Pinpoint the cell where the given text exists, returning its [x, y] midpoint coordinate. 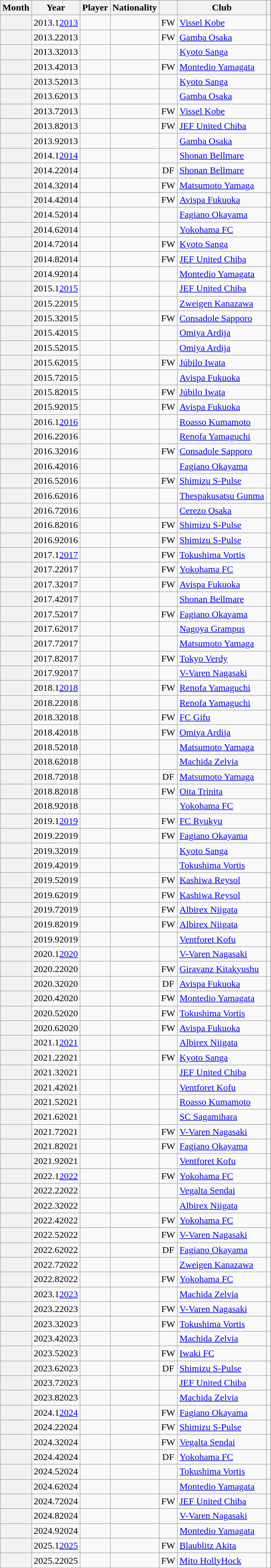
2023.62023 [56, 1368]
2014.32014 [56, 185]
Cerezo Osaka [222, 510]
2019.92019 [56, 939]
2015.42015 [56, 333]
2014.42014 [56, 200]
2014.12014 [56, 155]
2024.12024 [56, 1413]
2019.82019 [56, 925]
Year [56, 8]
2019.72019 [56, 910]
Player [95, 8]
2020.22020 [56, 969]
Iwaki FC [222, 1353]
2022.82022 [56, 1279]
2021.42021 [56, 1087]
2022.32022 [56, 1206]
FC Gifu [222, 718]
2017.32017 [56, 584]
2024.92024 [56, 1531]
2016.62016 [56, 496]
2023.82023 [56, 1398]
2017.12017 [56, 555]
2013.82013 [56, 126]
2013.42013 [56, 67]
Blaublitz Akita [222, 1545]
Month [16, 8]
2023.32023 [56, 1324]
2021.92021 [56, 1161]
2018.22018 [56, 703]
2021.72021 [56, 1132]
Oita Trinita [222, 791]
2021.32021 [56, 1072]
2017.82017 [56, 659]
Tokyo Verdy [222, 659]
2020.62020 [56, 1028]
2022.12022 [56, 1176]
2023.42023 [56, 1338]
Nagoya Grampus [222, 629]
2021.12021 [56, 1043]
2018.42018 [56, 732]
2021.22021 [56, 1058]
2023.52023 [56, 1353]
SC Sagamihara [222, 1117]
2019.32019 [56, 850]
2023.72023 [56, 1383]
Mito HollyHock [222, 1560]
2013.12013 [56, 23]
2017.22017 [56, 570]
2024.32024 [56, 1442]
2016.42016 [56, 466]
FC Ryukyu [222, 821]
2023.12023 [56, 1294]
2022.52022 [56, 1235]
2014.92014 [56, 274]
2013.92013 [56, 141]
2013.22013 [56, 37]
2025.12025 [56, 1545]
2019.52019 [56, 880]
2015.62015 [56, 362]
2020.12020 [56, 954]
2015.22015 [56, 303]
2019.62019 [56, 895]
2024.82024 [56, 1516]
2016.22016 [56, 437]
2017.52017 [56, 614]
2014.82014 [56, 259]
2024.52024 [56, 1472]
2020.32020 [56, 984]
2024.22024 [56, 1427]
2023.22023 [56, 1309]
2021.62021 [56, 1117]
2013.62013 [56, 96]
2013.72013 [56, 111]
2015.92015 [56, 407]
2013.32013 [56, 52]
2022.62022 [56, 1250]
2016.92016 [56, 540]
2024.62024 [56, 1486]
2015.12015 [56, 289]
2013.52013 [56, 82]
2022.22022 [56, 1191]
2014.52014 [56, 215]
2018.92018 [56, 806]
2015.52015 [56, 348]
2018.32018 [56, 718]
2019.42019 [56, 865]
2021.52021 [56, 1102]
2015.32015 [56, 318]
2014.62014 [56, 230]
2017.62017 [56, 629]
2018.82018 [56, 791]
2017.42017 [56, 599]
2024.72024 [56, 1501]
2019.12019 [56, 821]
2024.42024 [56, 1457]
2015.82015 [56, 392]
2016.12016 [56, 422]
2016.52016 [56, 481]
2022.72022 [56, 1265]
2018.72018 [56, 777]
2025.22025 [56, 1560]
2019.22019 [56, 836]
2014.22014 [56, 170]
2020.52020 [56, 1013]
2017.72017 [56, 643]
2015.72015 [56, 377]
Nationality [135, 8]
2014.72014 [56, 244]
2017.92017 [56, 673]
2020.42020 [56, 998]
2016.82016 [56, 525]
2022.42022 [56, 1220]
2018.12018 [56, 688]
2021.82021 [56, 1146]
Thespakusatsu Gunma [222, 496]
2016.32016 [56, 451]
2018.52018 [56, 747]
2016.72016 [56, 510]
2018.62018 [56, 762]
Giravanz Kitakyushu [222, 969]
Club [222, 8]
